Determine the [X, Y] coordinate at the center of the cell enclosing the given text.  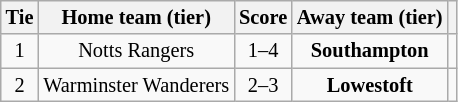
Home team (tier) [136, 17]
Away team (tier) [370, 17]
Lowestoft [370, 85]
Southampton [370, 51]
2–3 [263, 85]
Tie [20, 17]
2 [20, 85]
1 [20, 51]
Warminster Wanderers [136, 85]
1–4 [263, 51]
Notts Rangers [136, 51]
Score [263, 17]
